Detect which cell encompasses the target text, then output its (X, Y) center coordinate. 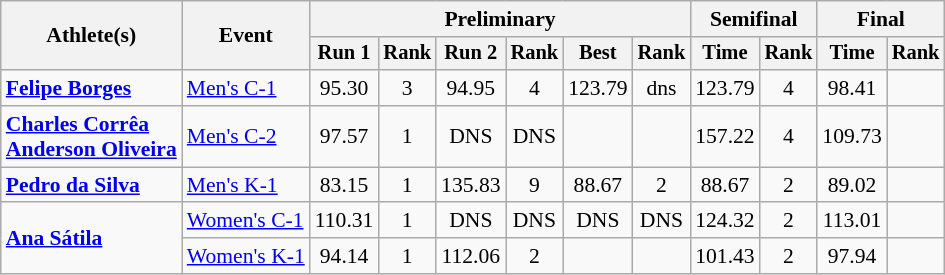
94.95 (470, 88)
Men's C-1 (246, 88)
124.32 (724, 221)
Women's K-1 (246, 256)
97.57 (344, 136)
83.15 (344, 185)
112.06 (470, 256)
Preliminary (500, 19)
109.73 (852, 136)
135.83 (470, 185)
95.30 (344, 88)
Best (598, 54)
9 (535, 185)
Run 1 (344, 54)
3 (407, 88)
dns (662, 88)
110.31 (344, 221)
157.22 (724, 136)
Athlete(s) (92, 36)
Pedro da Silva (92, 185)
Final (880, 19)
97.94 (852, 256)
Women's C-1 (246, 221)
Felipe Borges (92, 88)
Men's K-1 (246, 185)
Run 2 (470, 54)
113.01 (852, 221)
101.43 (724, 256)
Ana Sátila (92, 238)
Men's C-2 (246, 136)
94.14 (344, 256)
89.02 (852, 185)
Semifinal (754, 19)
98.41 (852, 88)
Event (246, 36)
Charles CorrêaAnderson Oliveira (92, 136)
